Return the (X, Y) coordinate for the center point of the cell that contains the specified text.  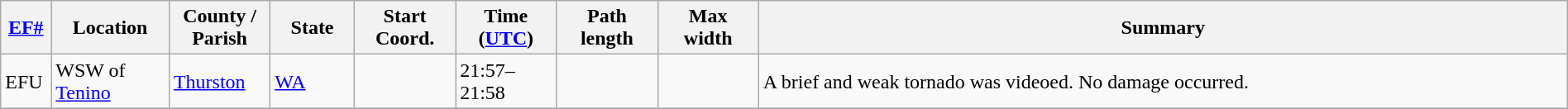
Path length (607, 28)
EF# (26, 28)
Summary (1163, 28)
Location (111, 28)
A brief and weak tornado was videoed. No damage occurred. (1163, 81)
Max width (708, 28)
Time (UTC) (506, 28)
Start Coord. (404, 28)
Thurston (219, 81)
EFU (26, 81)
State (313, 28)
County / Parish (219, 28)
21:57–21:58 (506, 81)
WSW of Tenino (111, 81)
WA (313, 81)
